Output the (x, y) coordinate of the center of the cell containing the given text.  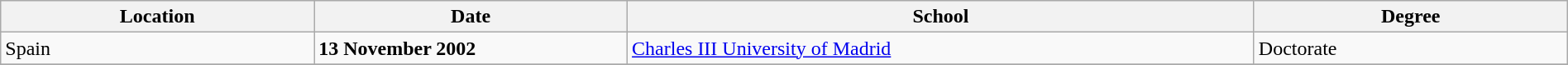
Date (471, 17)
Spain (157, 48)
Doctorate (1411, 48)
Location (157, 17)
School (941, 17)
Charles III University of Madrid (941, 48)
Degree (1411, 17)
13 November 2002 (471, 48)
